Return the (x, y) coordinate for the center point of the cell that contains the specified text.  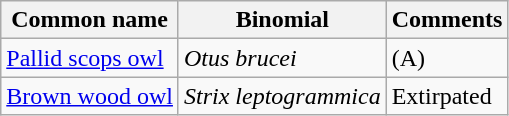
Strix leptogrammica (282, 96)
Comments (447, 20)
Binomial (282, 20)
Pallid scops owl (90, 58)
Extirpated (447, 96)
Common name (90, 20)
Otus brucei (282, 58)
Brown wood owl (90, 96)
(A) (447, 58)
